Search for the cell housing the specified text and yield its [X, Y] center coordinate. 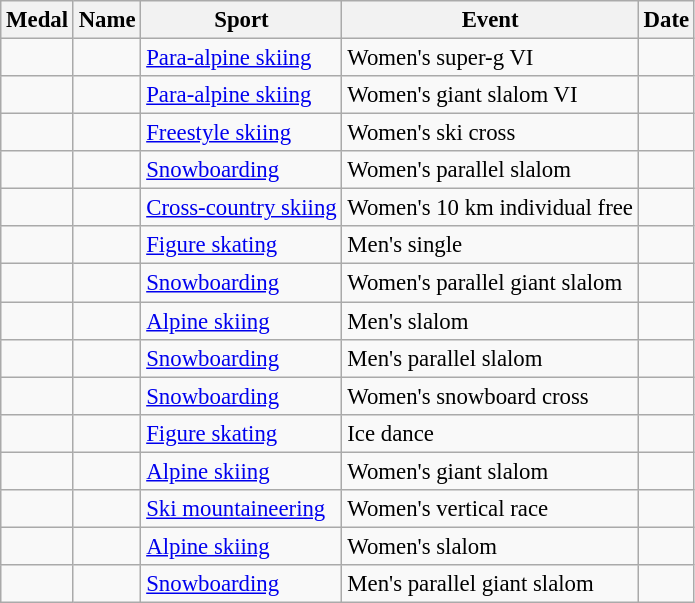
Women's 10 km individual free [490, 208]
Event [490, 20]
Women's slalom [490, 546]
Women's giant slalom [490, 471]
Women's ski cross [490, 133]
Ski mountaineering [242, 509]
Men's parallel giant slalom [490, 584]
Men's parallel slalom [490, 358]
Men's slalom [490, 321]
Name [107, 20]
Sport [242, 20]
Men's single [490, 245]
Ice dance [490, 433]
Date [666, 20]
Medal [38, 20]
Women's vertical race [490, 509]
Cross-country skiing [242, 208]
Women's parallel slalom [490, 170]
Women's super-g VI [490, 58]
Women's parallel giant slalom [490, 283]
Women's giant slalom VI [490, 95]
Women's snowboard cross [490, 396]
Freestyle skiing [242, 133]
